From the cell containing the given text, extract its center point as [x, y] coordinate. 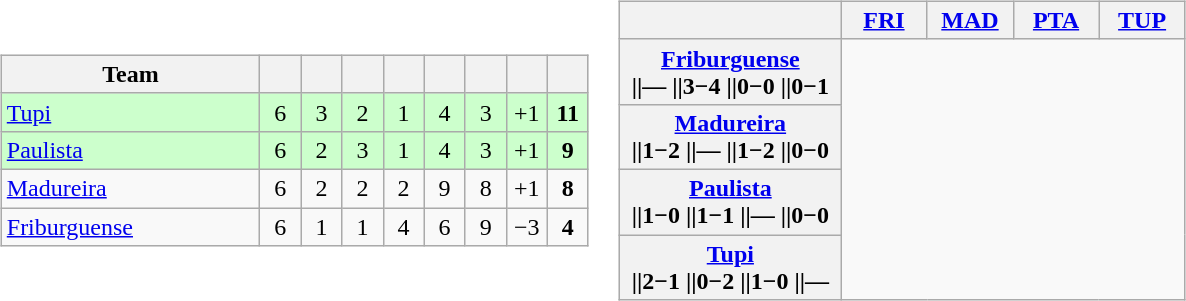
FRI [884, 20]
Madureira ||1−2 ||— ||1−2 ||0−0 [730, 136]
Paulista [130, 150]
Tupi ||2−1 ||0−2 ||1−0 ||— [730, 266]
PTA [1056, 20]
Friburguense [130, 227]
Tupi [130, 112]
Team [130, 74]
11 [568, 112]
−3 [526, 227]
TUP [1142, 20]
MAD [970, 20]
Paulista ||1−0 ||1−1 ||— ||0−0 [730, 202]
Madureira [130, 188]
Friburguense ||— ||3−4 ||0−0 ||0−1 [730, 72]
